Determine the (X, Y) coordinate at the center of the cell enclosing the given text.  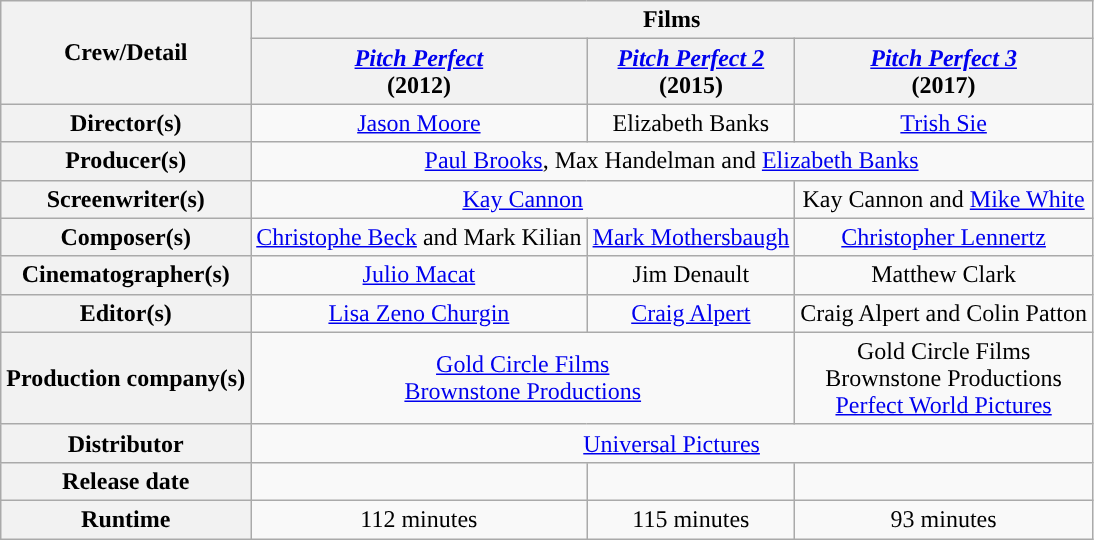
Jason Moore (419, 123)
Julio Macat (419, 275)
115 minutes (691, 519)
Mark Mothersbaugh (691, 237)
Christopher Lennertz (944, 237)
Crew/Detail (126, 52)
Distributor (126, 443)
Trish Sie (944, 123)
Screenwriter(s) (126, 199)
Craig Alpert (691, 313)
Production company(s) (126, 378)
Christophe Beck and Mark Kilian (419, 237)
Films (672, 20)
Elizabeth Banks (691, 123)
Director(s) (126, 123)
Cinematographer(s) (126, 275)
112 minutes (419, 519)
Kay Cannon (523, 199)
Craig Alpert and Colin Patton (944, 313)
Pitch Perfect (2012) (419, 72)
Matthew Clark (944, 275)
Composer(s) (126, 237)
Release date (126, 481)
Gold Circle Films Brownstone Productions (523, 378)
Pitch Perfect 3 (2017) (944, 72)
Runtime (126, 519)
Producer(s) (126, 161)
Universal Pictures (672, 443)
93 minutes (944, 519)
Lisa Zeno Churgin (419, 313)
Kay Cannon and Mike White (944, 199)
Jim Denault (691, 275)
Editor(s) (126, 313)
Pitch Perfect 2 (2015) (691, 72)
Gold Circle Films Brownstone Productions Perfect World Pictures (944, 378)
Paul Brooks, Max Handelman and Elizabeth Banks (672, 161)
